Return the (x, y) coordinate for the center point of the cell that contains the specified text.  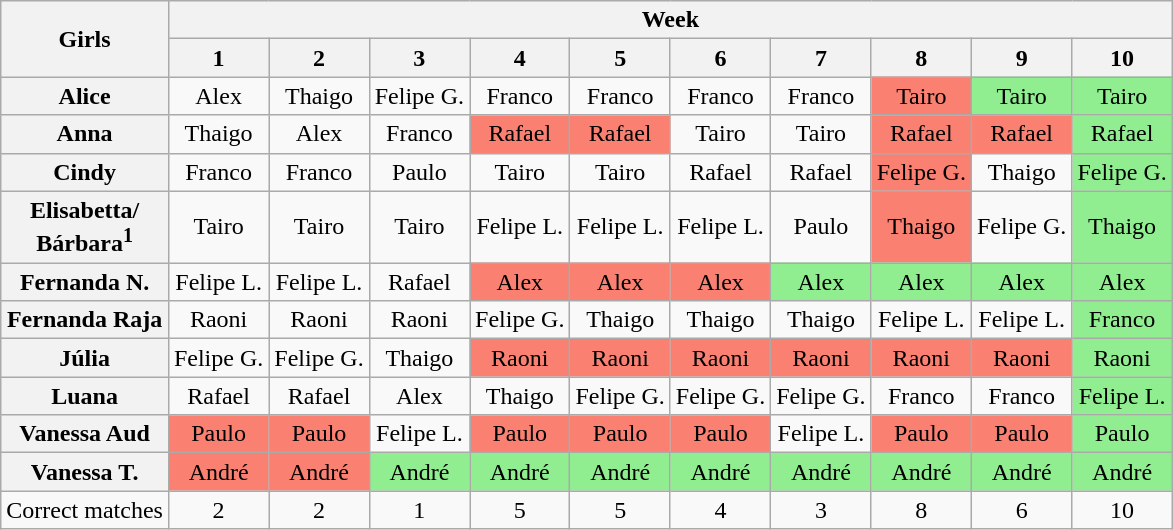
Fernanda Raja (85, 320)
Girls (85, 39)
Week (670, 20)
Alice (85, 96)
Anna (85, 134)
Luana (85, 396)
Cindy (85, 172)
Correct matches (85, 510)
Júlia (85, 358)
9 (1021, 58)
Vanessa Aud (85, 434)
Elisabetta/Bárbara1 (85, 227)
7 (821, 58)
Vanessa T. (85, 472)
Fernanda N. (85, 282)
